Provide the [X, Y] coordinate of the cell's center where the given text is located.  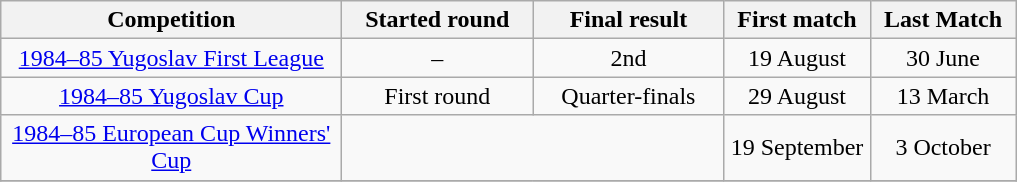
29 August [797, 96]
Started round [438, 20]
– [438, 58]
Last Match [943, 20]
30 June [943, 58]
First round [438, 96]
1984–85 Yugoslav Cup [172, 96]
First match [797, 20]
1984–85 Yugoslav First League [172, 58]
1984–85 European Cup Winners' Cup [172, 148]
19 September [797, 148]
19 August [797, 58]
3 October [943, 148]
Quarter-finals [628, 96]
Competition [172, 20]
13 March [943, 96]
2nd [628, 58]
Final result [628, 20]
